Find where the given text appears and provide that cell's center as [X, Y] coordinate. 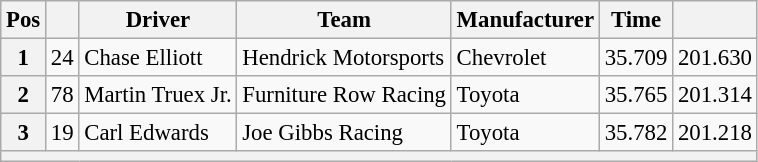
Carl Edwards [158, 133]
Chase Elliott [158, 58]
2 [24, 95]
3 [24, 133]
201.218 [716, 133]
Joe Gibbs Racing [344, 133]
Martin Truex Jr. [158, 95]
Furniture Row Racing [344, 95]
Manufacturer [525, 20]
35.709 [636, 58]
Driver [158, 20]
78 [62, 95]
Team [344, 20]
35.765 [636, 95]
24 [62, 58]
1 [24, 58]
Time [636, 20]
Pos [24, 20]
Chevrolet [525, 58]
Hendrick Motorsports [344, 58]
201.630 [716, 58]
201.314 [716, 95]
19 [62, 133]
35.782 [636, 133]
